Determine the (x, y) coordinate at the center of the cell enclosing the given text.  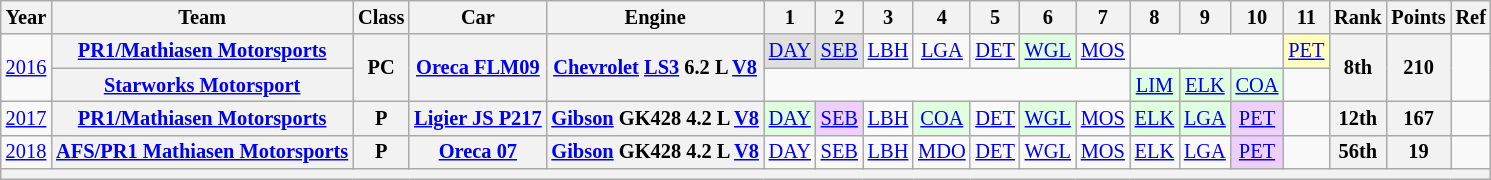
Rank (1358, 17)
2018 (26, 152)
9 (1205, 17)
AFS/PR1 Mathiasen Motorsports (202, 152)
8 (1154, 17)
56th (1358, 152)
Points (1419, 17)
Car (478, 17)
8th (1358, 68)
Year (26, 17)
12th (1358, 118)
4 (942, 17)
7 (1103, 17)
Engine (656, 17)
5 (994, 17)
Ref (1471, 17)
Class (381, 17)
3 (888, 17)
Starworks Motorsport (202, 85)
2016 (26, 68)
Chevrolet LS3 6.2 L V8 (656, 68)
Oreca 07 (478, 152)
Oreca FLM09 (478, 68)
LIM (1154, 85)
Ligier JS P217 (478, 118)
MDO (942, 152)
Team (202, 17)
6 (1048, 17)
19 (1419, 152)
PC (381, 68)
11 (1306, 17)
210 (1419, 68)
2 (840, 17)
1 (790, 17)
10 (1258, 17)
167 (1419, 118)
2017 (26, 118)
